For the text-containing cell, return its midpoint in (x, y) coordinate format. 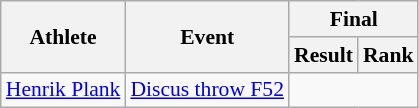
Final (354, 19)
Henrik Plank (64, 90)
Discus throw F52 (207, 90)
Event (207, 36)
Athlete (64, 36)
Result (324, 55)
Rank (388, 55)
